Scan for the cell matching the given text and deliver its (X, Y) coordinate at center. 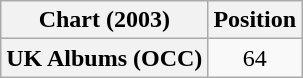
UK Albums (OCC) (104, 58)
Chart (2003) (104, 20)
Position (255, 20)
64 (255, 58)
